Identify which cell holds the provided text, then report its [x, y] central coordinate. 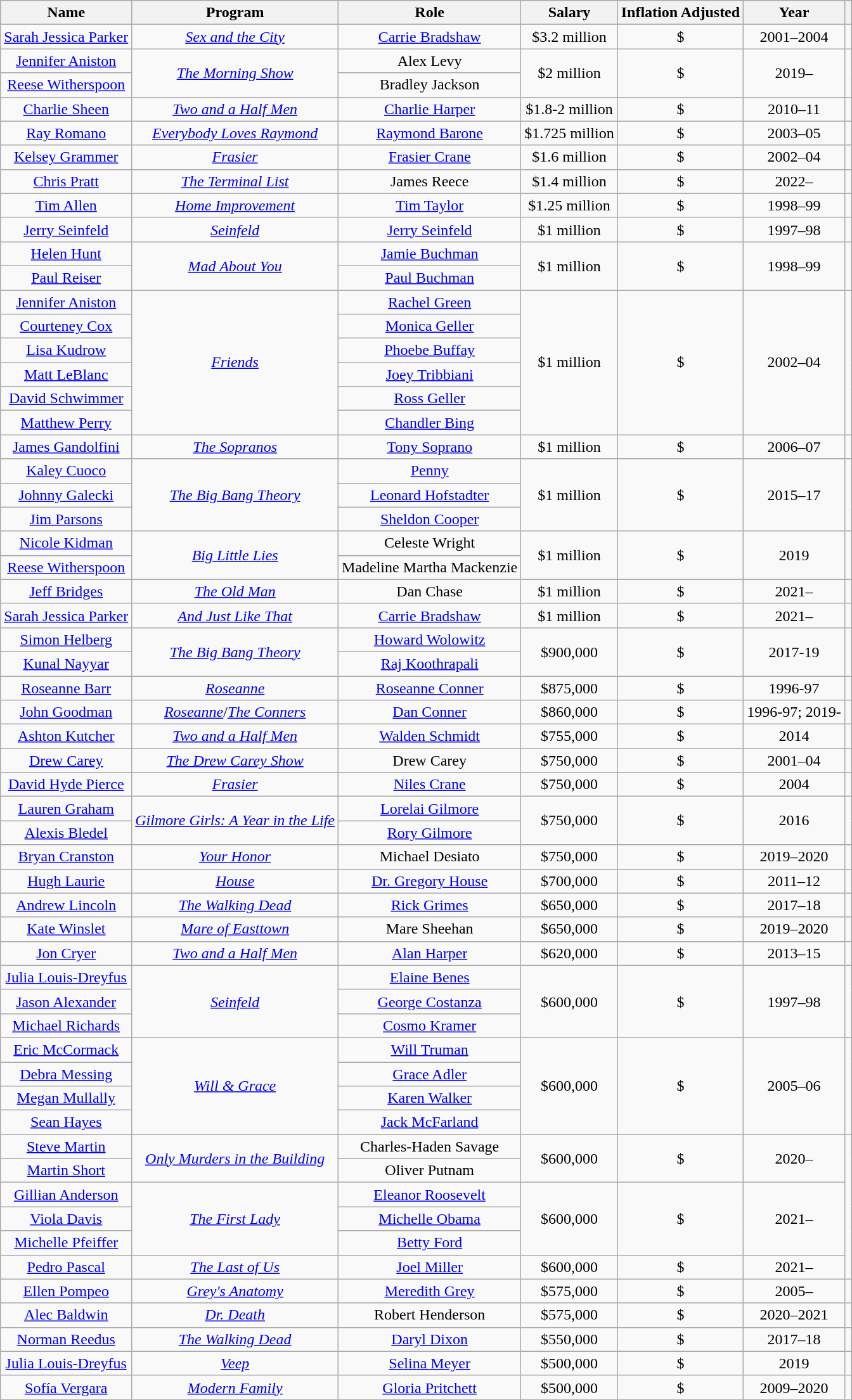
$1.725 million [569, 133]
Eleanor Roosevelt [430, 1195]
Tony Soprano [430, 447]
The Terminal List [235, 181]
Big Little Lies [235, 555]
$550,000 [569, 1339]
Rick Grimes [430, 905]
John Goodman [66, 712]
Alec Baldwin [66, 1315]
Cosmo Kramer [430, 1025]
Michael Desiato [430, 857]
The Morning Show [235, 73]
2010–11 [794, 109]
Sex and the City [235, 37]
Frasier Crane [430, 157]
Jon Cryer [66, 953]
Joey Tribbiani [430, 375]
Matt LeBlanc [66, 375]
$700,000 [569, 881]
The First Lady [235, 1219]
Jamie Buchman [430, 254]
Sheldon Cooper [430, 519]
Grace Adler [430, 1074]
The Drew Carey Show [235, 761]
$1.4 million [569, 181]
Norman Reedus [66, 1339]
Paul Reiser [66, 278]
The Sopranos [235, 447]
Eric McCormack [66, 1050]
Program [235, 13]
Penny [430, 471]
2005– [794, 1291]
Selina Meyer [430, 1363]
Martin Short [66, 1171]
James Gandolfini [66, 447]
2011–12 [794, 881]
Viola Davis [66, 1219]
Tim Taylor [430, 205]
Bryan Cranston [66, 857]
Ashton Kutcher [66, 736]
Walden Schmidt [430, 736]
2005–06 [794, 1086]
2022– [794, 181]
Will Truman [430, 1050]
2009–2020 [794, 1387]
Will & Grace [235, 1086]
Monica Geller [430, 326]
Your Honor [235, 857]
Pedro Pascal [66, 1267]
$755,000 [569, 736]
Roseanne/The Conners [235, 712]
Megan Mullally [66, 1098]
Gilmore Girls: A Year in the Life [235, 821]
2003–05 [794, 133]
Ross Geller [430, 399]
Friends [235, 363]
Debra Messing [66, 1074]
Niles Crane [430, 785]
Dan Chase [430, 591]
Steve Martin [66, 1146]
2020– [794, 1159]
Kate Winslet [66, 929]
$3.2 million [569, 37]
Joel Miller [430, 1267]
Oliver Putnam [430, 1171]
2013–15 [794, 953]
Jason Alexander [66, 1001]
Modern Family [235, 1387]
Rachel Green [430, 302]
Howard Wolowitz [430, 639]
Mare of Easttown [235, 929]
$620,000 [569, 953]
And Just Like That [235, 615]
$1.8-2 million [569, 109]
Dr. Gregory House [430, 881]
Helen Hunt [66, 254]
Betty Ford [430, 1243]
Andrew Lincoln [66, 905]
Lorelai Gilmore [430, 809]
2006–07 [794, 447]
Michelle Pfeiffer [66, 1243]
Inflation Adjusted [680, 13]
1996-97 [794, 688]
Michael Richards [66, 1025]
Paul Buchman [430, 278]
Rory Gilmore [430, 833]
Year [794, 13]
Daryl Dixon [430, 1339]
Bradley Jackson [430, 85]
George Costanza [430, 1001]
2001–2004 [794, 37]
Roseanne Conner [430, 688]
Meredith Grey [430, 1291]
Madeline Martha Mackenzie [430, 567]
Jeff Bridges [66, 591]
$875,000 [569, 688]
Mare Sheehan [430, 929]
Roseanne Barr [66, 688]
Raymond Barone [430, 133]
Role [430, 13]
Simon Helberg [66, 639]
Kelsey Grammer [66, 157]
Chandler Bing [430, 423]
Only Murders in the Building [235, 1159]
Jack McFarland [430, 1122]
Elaine Benes [430, 977]
David Schwimmer [66, 399]
Dr. Death [235, 1315]
Everybody Loves Raymond [235, 133]
Home Improvement [235, 205]
Hugh Laurie [66, 881]
$1.6 million [569, 157]
Gillian Anderson [66, 1195]
Johnny Galecki [66, 495]
$1.25 million [569, 205]
2019– [794, 73]
Alan Harper [430, 953]
$900,000 [569, 652]
Sofía Vergara [66, 1387]
Tim Allen [66, 205]
Karen Walker [430, 1098]
2014 [794, 736]
Gloria Pritchett [430, 1387]
House [235, 881]
Celeste Wright [430, 543]
Robert Henderson [430, 1315]
1996-97; 2019- [794, 712]
Alexis Bledel [66, 833]
2015–17 [794, 495]
The Last of Us [235, 1267]
Name [66, 13]
Ray Romano [66, 133]
Phoebe Buffay [430, 350]
Matthew Perry [66, 423]
Kunal Nayyar [66, 664]
Salary [569, 13]
Alex Levy [430, 61]
Roseanne [235, 688]
Jim Parsons [66, 519]
Charlie Sheen [66, 109]
Charlie Harper [430, 109]
2001–04 [794, 761]
James Reece [430, 181]
Kaley Cuoco [66, 471]
2016 [794, 821]
2020–2021 [794, 1315]
$860,000 [569, 712]
Mad About You [235, 266]
2004 [794, 785]
Michelle Obama [430, 1219]
Veep [235, 1363]
Lauren Graham [66, 809]
Chris Pratt [66, 181]
Charles-Haden Savage [430, 1146]
Sean Hayes [66, 1122]
Grey's Anatomy [235, 1291]
David Hyde Pierce [66, 785]
Nicole Kidman [66, 543]
Lisa Kudrow [66, 350]
Courteney Cox [66, 326]
Dan Conner [430, 712]
The Old Man [235, 591]
Ellen Pompeo [66, 1291]
$2 million [569, 73]
Leonard Hofstadter [430, 495]
2017-19 [794, 652]
Raj Koothrapali [430, 664]
